Identify which cell holds the provided text, then report its (X, Y) central coordinate. 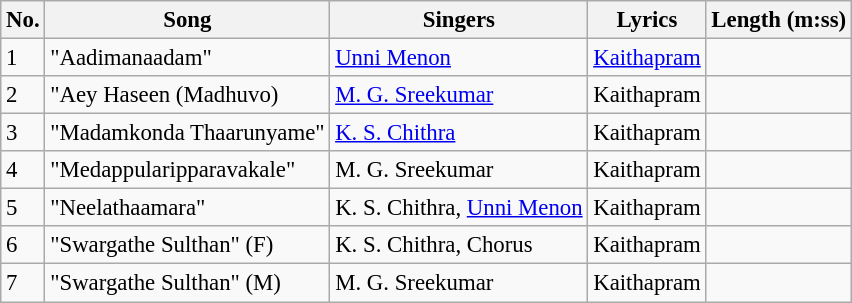
5 (23, 208)
3 (23, 133)
K. S. Chithra, Unni Menon (459, 208)
"Aey Haseen (Madhuvo) (188, 95)
Song (188, 20)
Lyrics (647, 20)
No. (23, 20)
6 (23, 245)
4 (23, 170)
Singers (459, 20)
"Medappularipparavakale" (188, 170)
7 (23, 283)
K. S. Chithra, Chorus (459, 245)
"Swargathe Sulthan" (F) (188, 245)
Length (m:ss) (778, 20)
1 (23, 58)
"Aadimanaadam" (188, 58)
"Neelathaamara" (188, 208)
K. S. Chithra (459, 133)
Unni Menon (459, 58)
2 (23, 95)
"Swargathe Sulthan" (M) (188, 283)
"Madamkonda Thaarunyame" (188, 133)
